Return [X, Y] of the center of cell containing provided text 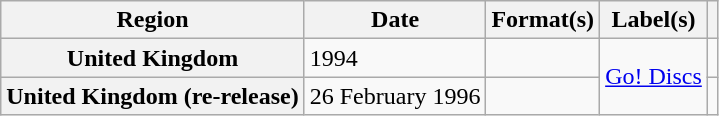
Go! Discs [654, 77]
Label(s) [654, 20]
Format(s) [543, 20]
1994 [395, 58]
United Kingdom [152, 58]
Date [395, 20]
Region [152, 20]
26 February 1996 [395, 96]
United Kingdom (re-release) [152, 96]
